For the text-containing cell, return its midpoint in (x, y) coordinate format. 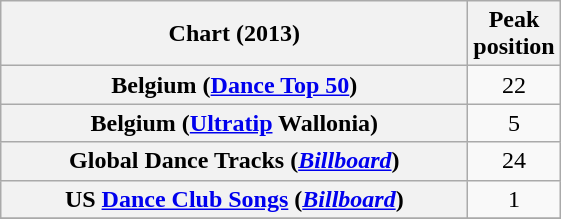
24 (514, 161)
Belgium (Dance Top 50) (234, 85)
US Dance Club Songs (Billboard) (234, 199)
Belgium (Ultratip Wallonia) (234, 123)
5 (514, 123)
1 (514, 199)
Peakposition (514, 34)
Global Dance Tracks (Billboard) (234, 161)
Chart (2013) (234, 34)
22 (514, 85)
